Determine the (x, y) coordinate at the center of the cell enclosing the given text.  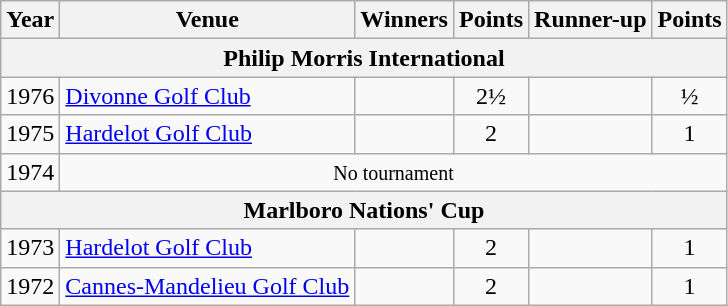
Year (30, 20)
Cannes-Mandelieu Golf Club (208, 286)
1973 (30, 248)
2½ (490, 96)
½ (690, 96)
Venue (208, 20)
Philip Morris International (364, 58)
Marlboro Nations' Cup (364, 210)
1974 (30, 172)
Divonne Golf Club (208, 96)
1976 (30, 96)
Winners (404, 20)
No tournament (394, 172)
1972 (30, 286)
1975 (30, 134)
Runner-up (591, 20)
